For the text-containing cell, return its midpoint in (x, y) coordinate format. 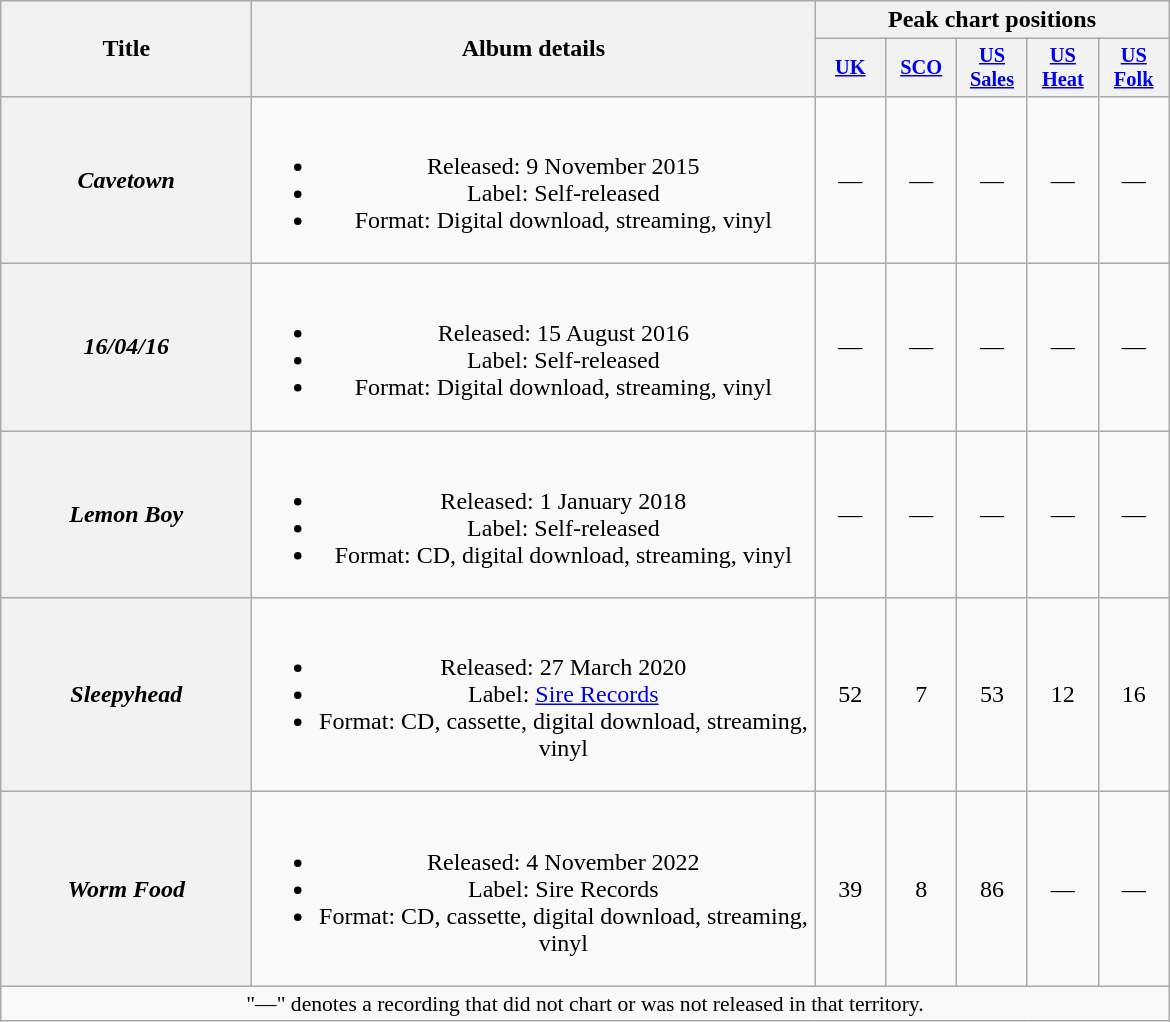
7 (922, 695)
Cavetown (126, 180)
SCO (922, 68)
8 (922, 889)
UK (850, 68)
Peak chart positions (992, 20)
52 (850, 695)
53 (992, 695)
"—" denotes a recording that did not chart or was not released in that territory. (585, 1004)
Released: 9 November 2015Label: Self-releasedFormat: Digital download, streaming, vinyl (534, 180)
16/04/16 (126, 348)
12 (1062, 695)
Released: 27 March 2020Label: Sire RecordsFormat: CD, cassette, digital download, streaming, vinyl (534, 695)
Sleepyhead (126, 695)
39 (850, 889)
Released: 4 November 2022Label: Sire RecordsFormat: CD, cassette, digital download, streaming, vinyl (534, 889)
16 (1134, 695)
USFolk (1134, 68)
Released: 1 January 2018Label: Self-releasedFormat: CD, digital download, streaming, vinyl (534, 514)
Title (126, 49)
USSales (992, 68)
86 (992, 889)
USHeat (1062, 68)
Lemon Boy (126, 514)
Worm Food (126, 889)
Released: 15 August 2016Label: Self-releasedFormat: Digital download, streaming, vinyl (534, 348)
Album details (534, 49)
